Capture the cell that displays the provided text and extract its (x, y) central coordinate. 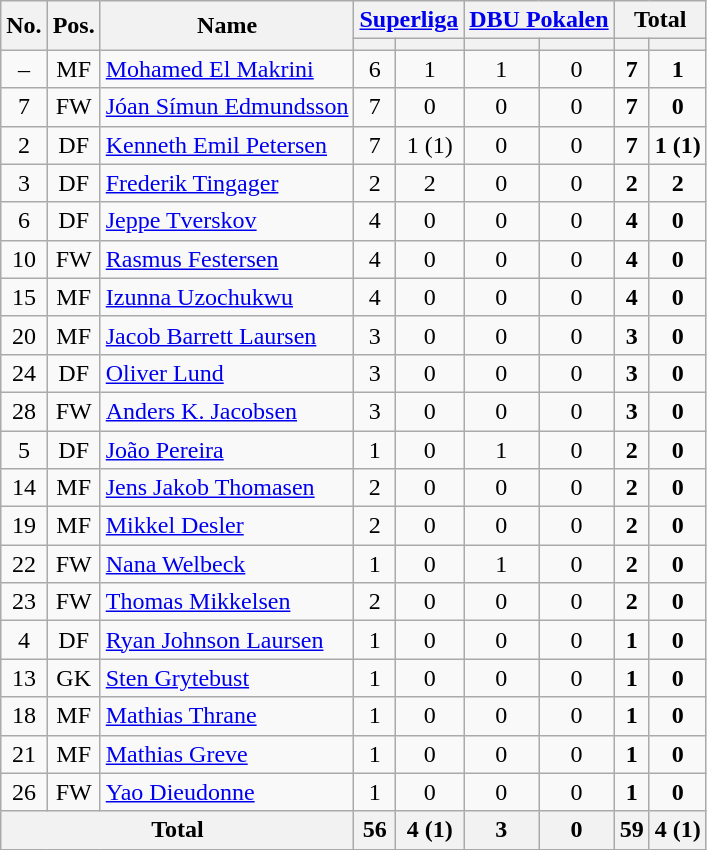
Mohamed El Makrini (227, 69)
João Pereira (227, 449)
Mathias Greve (227, 754)
14 (24, 488)
21 (24, 754)
Yao Dieudonne (227, 792)
Ryan Johnson Laursen (227, 640)
Nana Welbeck (227, 564)
Mikkel Desler (227, 526)
Kenneth Emil Petersen (227, 145)
Sten Grytebust (227, 678)
Jacob Barrett Laursen (227, 335)
Izunna Uzochukwu (227, 297)
19 (24, 526)
Anders K. Jacobsen (227, 411)
Jeppe Tverskov (227, 221)
Rasmus Festersen (227, 259)
15 (24, 297)
Mathias Thrane (227, 716)
23 (24, 602)
No. (24, 26)
– (24, 69)
Pos. (74, 26)
Superliga (409, 20)
26 (24, 792)
20 (24, 335)
DBU Pokalen (539, 20)
Oliver Lund (227, 373)
56 (375, 830)
10 (24, 259)
GK (74, 678)
59 (632, 830)
Name (227, 26)
Jóan Símun Edmundsson (227, 107)
5 (24, 449)
Thomas Mikkelsen (227, 602)
Jens Jakob Thomasen (227, 488)
Frederik Tingager (227, 183)
18 (24, 716)
22 (24, 564)
28 (24, 411)
24 (24, 373)
13 (24, 678)
